Detect which cell encompasses the target text, then output its [X, Y] center coordinate. 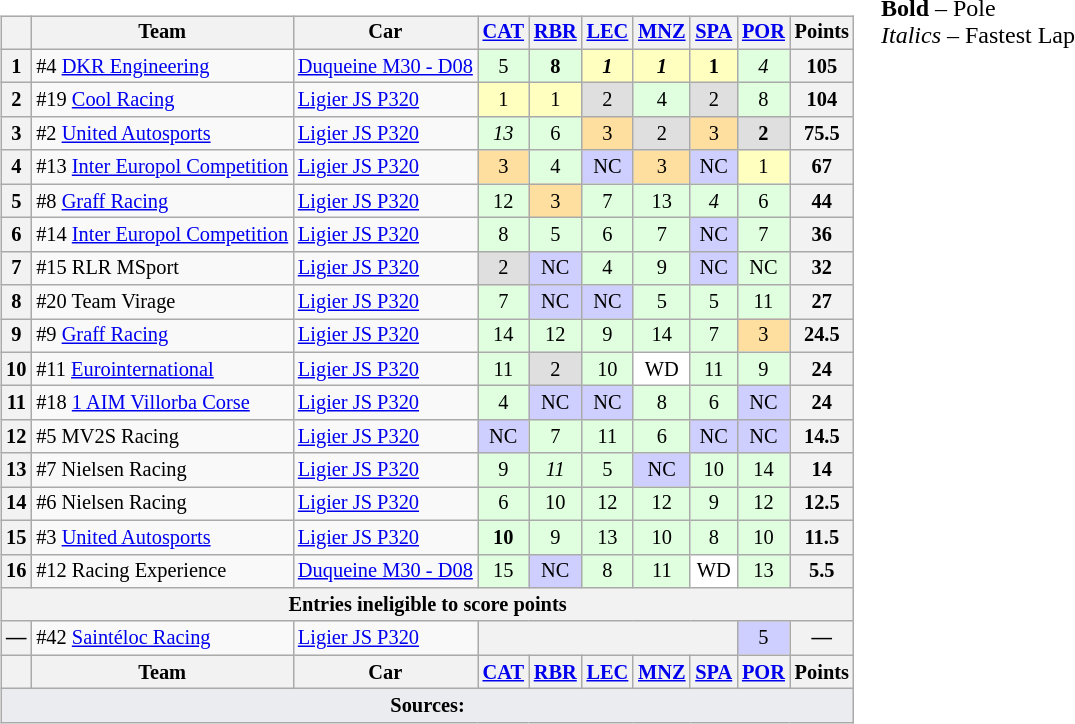
#12 Racing Experience [162, 571]
#11 Eurointernational [162, 369]
#13 Inter Europol Competition [162, 167]
#8 Graff Racing [162, 201]
#7 Nielsen Racing [162, 470]
#5 MV2S Racing [162, 437]
32 [822, 268]
16 [16, 571]
#42 Saintéloc Racing [162, 638]
#15 RLR MSport [162, 268]
12.5 [822, 504]
27 [822, 302]
#9 Graff Racing [162, 336]
24.5 [822, 336]
#2 United Autosports [162, 134]
67 [822, 167]
#20 Team Virage [162, 302]
44 [822, 201]
75.5 [822, 134]
14.5 [822, 437]
#4 DKR Engineering [162, 66]
104 [822, 100]
#6 Nielsen Racing [162, 504]
11.5 [822, 537]
#19 Cool Racing [162, 100]
Sources: [428, 706]
#18 1 AIM Villorba Corse [162, 403]
#3 United Autosports [162, 537]
105 [822, 66]
36 [822, 235]
Entries ineligible to score points [428, 605]
#14 Inter Europol Competition [162, 235]
5.5 [822, 571]
